Search for the cell housing the specified text and yield its (X, Y) center coordinate. 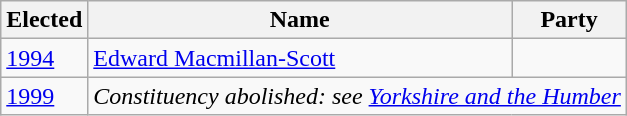
Party (570, 20)
1999 (44, 96)
Elected (44, 20)
Name (300, 20)
Edward Macmillan-Scott (300, 58)
Constituency abolished: see Yorkshire and the Humber (358, 96)
1994 (44, 58)
